Extract the (X, Y) coordinate from the center of the cell holding the provided text.  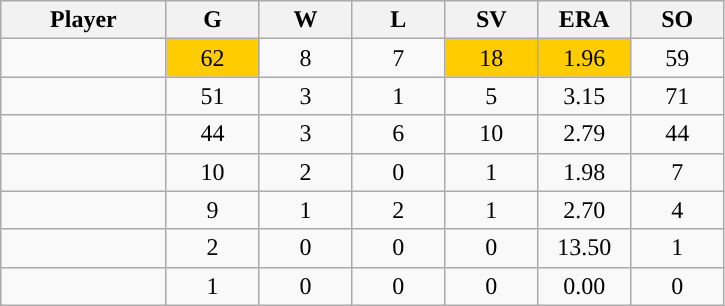
71 (678, 96)
W (306, 20)
2.70 (584, 210)
18 (492, 58)
SV (492, 20)
1.96 (584, 58)
L (398, 20)
Player (84, 20)
ERA (584, 20)
62 (212, 58)
6 (398, 134)
13.50 (584, 248)
5 (492, 96)
1.98 (584, 172)
3.15 (584, 96)
59 (678, 58)
2.79 (584, 134)
9 (212, 210)
4 (678, 210)
51 (212, 96)
G (212, 20)
0.00 (584, 286)
SO (678, 20)
8 (306, 58)
